Search for the cell housing the specified text and yield its (x, y) center coordinate. 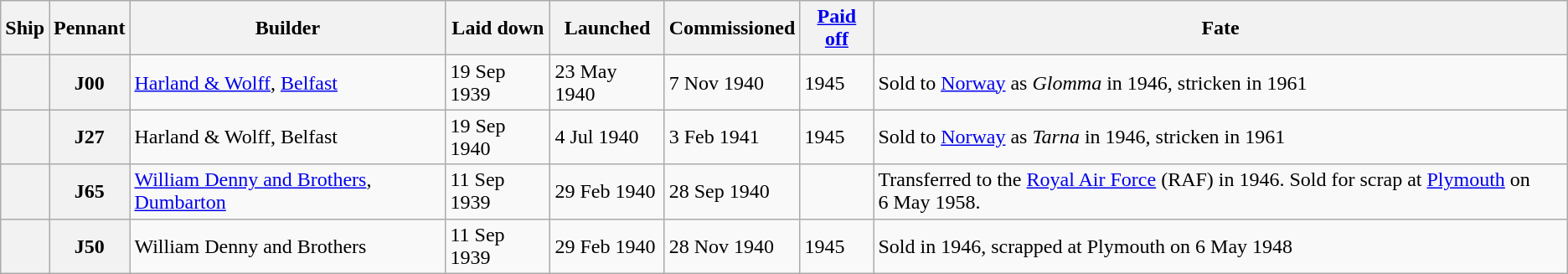
4 Jul 1940 (607, 137)
3 Feb 1941 (732, 137)
J27 (90, 137)
William Denny and Brothers, Dumbarton (288, 191)
19 Sep 1939 (498, 82)
Pennant (90, 28)
Fate (1220, 28)
28 Nov 1940 (732, 246)
J50 (90, 246)
Transferred to the Royal Air Force (RAF) in 1946. Sold for scrap at Plymouth on 6 May 1958. (1220, 191)
Laid down (498, 28)
Paid off (837, 28)
Launched (607, 28)
Sold in 1946, scrapped at Plymouth on 6 May 1948 (1220, 246)
Commissioned (732, 28)
Sold to Norway as Tarna in 1946, stricken in 1961 (1220, 137)
7 Nov 1940 (732, 82)
23 May 1940 (607, 82)
28 Sep 1940 (732, 191)
19 Sep 1940 (498, 137)
J00 (90, 82)
Sold to Norway as Glomma in 1946, stricken in 1961 (1220, 82)
William Denny and Brothers (288, 246)
Builder (288, 28)
Ship (25, 28)
J65 (90, 191)
